Capture the cell that displays the provided text and extract its [x, y] central coordinate. 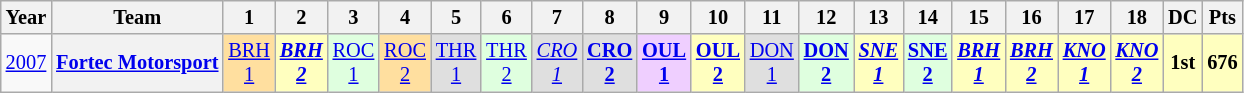
15 [978, 17]
KNO1 [1084, 63]
Pts [1222, 17]
676 [1222, 63]
11 [772, 17]
DC [1182, 17]
12 [826, 17]
Year [26, 17]
2 [302, 17]
ROC1 [354, 63]
7 [557, 17]
9 [664, 17]
OUL1 [664, 63]
Fortec Motorsport [137, 63]
3 [354, 17]
THR1 [456, 63]
DON1 [772, 63]
17 [1084, 17]
DON2 [826, 63]
16 [1032, 17]
SNE1 [878, 63]
13 [878, 17]
Team [137, 17]
OUL2 [718, 63]
SNE2 [928, 63]
10 [718, 17]
1 [249, 17]
2007 [26, 63]
8 [610, 17]
18 [1138, 17]
5 [456, 17]
CRO1 [557, 63]
KNO2 [1138, 63]
THR2 [506, 63]
4 [405, 17]
CRO2 [610, 63]
1st [1182, 63]
ROC2 [405, 63]
6 [506, 17]
14 [928, 17]
